Identify which cell holds the provided text, then report its (x, y) central coordinate. 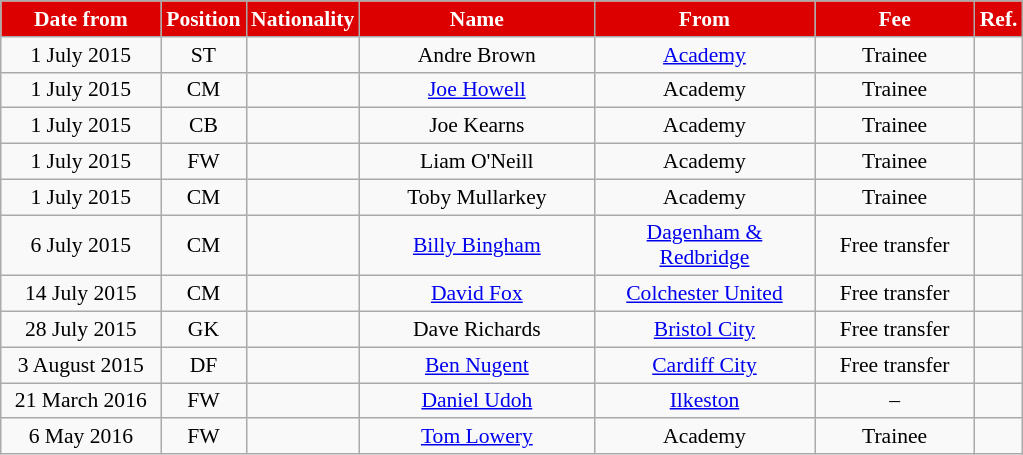
Tom Lowery (476, 437)
Bristol City (704, 330)
28 July 2015 (81, 330)
Liam O'Neill (476, 162)
From (704, 19)
David Fox (476, 294)
CB (204, 126)
6 May 2016 (81, 437)
Cardiff City (704, 365)
Dave Richards (476, 330)
6 July 2015 (81, 246)
3 August 2015 (81, 365)
21 March 2016 (81, 401)
Toby Mullarkey (476, 197)
Andre Brown (476, 55)
Ref. (999, 19)
ST (204, 55)
Daniel Udoh (476, 401)
Billy Bingham (476, 246)
Name (476, 19)
Joe Kearns (476, 126)
– (895, 401)
Position (204, 19)
Ben Nugent (476, 365)
Ilkeston (704, 401)
Nationality (302, 19)
Fee (895, 19)
14 July 2015 (81, 294)
DF (204, 365)
Joe Howell (476, 90)
GK (204, 330)
Dagenham & Redbridge (704, 246)
Date from (81, 19)
Colchester United (704, 294)
